Scan for the cell matching the given text and deliver its (X, Y) coordinate at center. 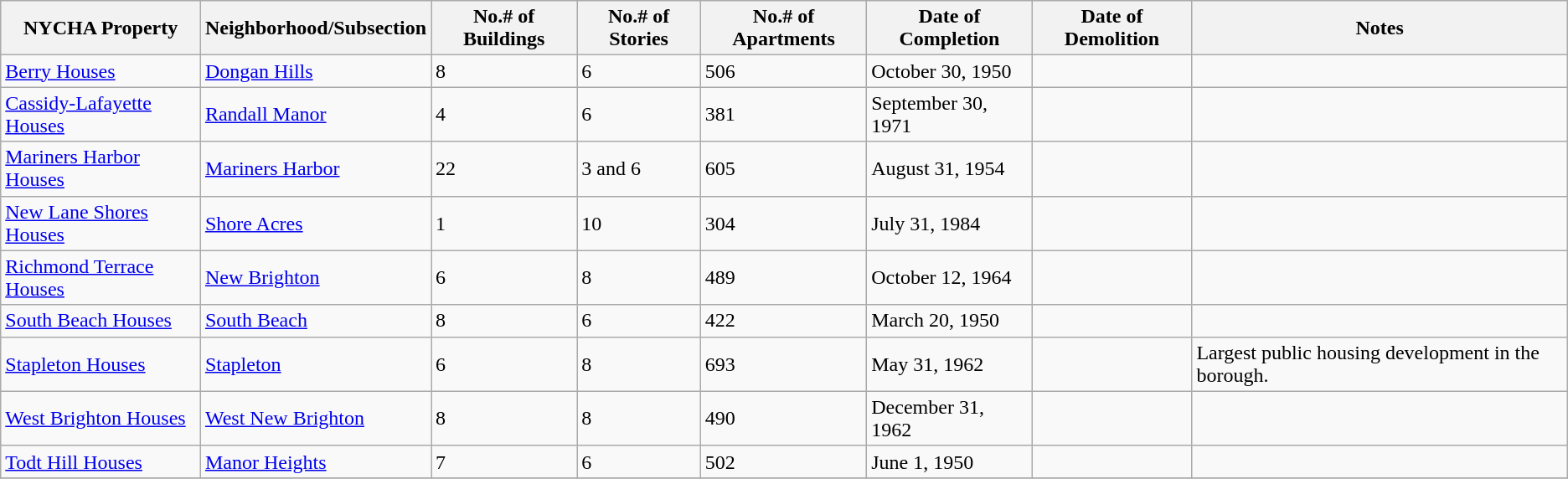
West New Brighton (315, 419)
July 31, 1984 (950, 223)
South Beach (315, 321)
10 (639, 223)
381 (783, 114)
Largest public housing development in the borough. (1380, 363)
No.# of Stories (639, 28)
Mariners Harbor Houses (101, 169)
4 (504, 114)
September 30, 1971 (950, 114)
New Lane Shores Houses (101, 223)
489 (783, 278)
August 31, 1954 (950, 169)
Cassidy-Lafayette Houses (101, 114)
Date of Demolition (1112, 28)
May 31, 1962 (950, 363)
Todt Hill Houses (101, 461)
October 12, 1964 (950, 278)
3 and 6 (639, 169)
490 (783, 419)
December 31, 1962 (950, 419)
West Brighton Houses (101, 419)
Notes (1380, 28)
7 (504, 461)
No.# of Buildings (504, 28)
October 30, 1950 (950, 71)
Richmond Terrace Houses (101, 278)
Randall Manor (315, 114)
Neighborhood/Subsection (315, 28)
Stapleton (315, 363)
Stapleton Houses (101, 363)
Dongan Hills (315, 71)
506 (783, 71)
304 (783, 223)
Date of Completion (950, 28)
1 (504, 223)
Berry Houses (101, 71)
22 (504, 169)
NYCHA Property (101, 28)
Mariners Harbor (315, 169)
Manor Heights (315, 461)
422 (783, 321)
March 20, 1950 (950, 321)
Shore Acres (315, 223)
South Beach Houses (101, 321)
June 1, 1950 (950, 461)
605 (783, 169)
502 (783, 461)
693 (783, 363)
New Brighton (315, 278)
No.# of Apartments (783, 28)
